Determine the [X, Y] coordinate at the center of the cell enclosing the given text.  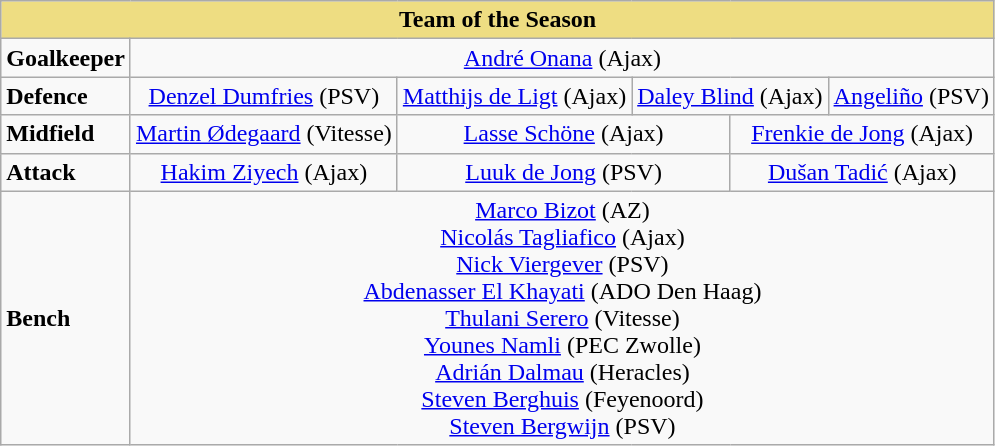
Denzel Dumfries (PSV) [264, 96]
Daley Blind (Ajax) [730, 96]
Martin Ødegaard (Vitesse) [264, 134]
Lasse Schöne (Ajax) [564, 134]
Luuk de Jong (PSV) [564, 172]
Attack [66, 172]
Bench [66, 318]
Angeliño (PSV) [911, 96]
Goalkeeper [66, 58]
Matthijs de Ligt (Ajax) [514, 96]
Frenkie de Jong (Ajax) [862, 134]
Midfield [66, 134]
Defence [66, 96]
Dušan Tadić (Ajax) [862, 172]
Team of the Season [498, 20]
André Onana (Ajax) [562, 58]
Hakim Ziyech (Ajax) [264, 172]
